Find where the given text appears and provide that cell's center as [x, y] coordinate. 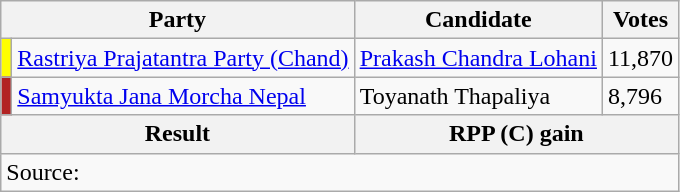
RPP (C) gain [516, 134]
Result [178, 134]
Source: [340, 172]
Candidate [478, 20]
8,796 [640, 96]
11,870 [640, 58]
Party [178, 20]
Toyanath Thapaliya [478, 96]
Prakash Chandra Lohani [478, 58]
Samyukta Jana Morcha Nepal [183, 96]
Votes [640, 20]
Rastriya Prajatantra Party (Chand) [183, 58]
